Determine the (X, Y) coordinate at the center of the cell enclosing the given text.  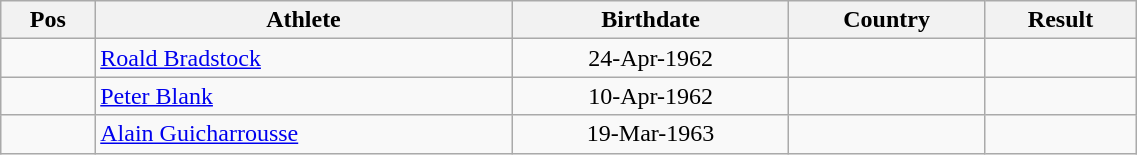
Result (1060, 20)
24-Apr-1962 (650, 58)
Alain Guicharrousse (304, 134)
19-Mar-1963 (650, 134)
Peter Blank (304, 96)
Pos (48, 20)
Roald Bradstock (304, 58)
Country (886, 20)
Birthdate (650, 20)
Athlete (304, 20)
10-Apr-1962 (650, 96)
